Find where the given text appears and provide that cell's center as (X, Y) coordinate. 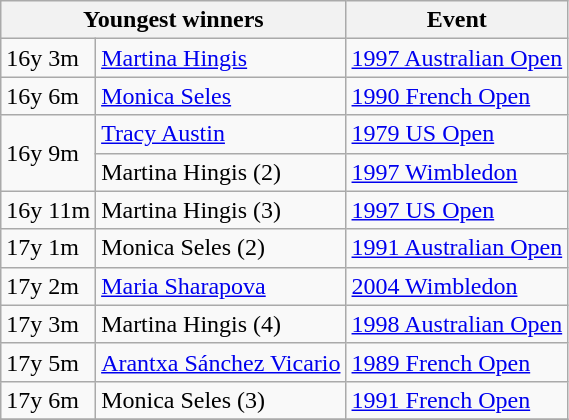
17y 1m (48, 248)
Monica Seles (2) (221, 248)
1998 Australian Open (457, 324)
17y 3m (48, 324)
Monica Seles (3) (221, 400)
Monica Seles (221, 96)
1989 French Open (457, 362)
17y 6m (48, 400)
Martina Hingis (3) (221, 210)
16y 6m (48, 96)
Maria Sharapova (221, 286)
2004 Wimbledon (457, 286)
1997 Wimbledon (457, 172)
Youngest winners (174, 20)
1997 Australian Open (457, 58)
Martina Hingis (221, 58)
17y 2m (48, 286)
16y 3m (48, 58)
1990 French Open (457, 96)
16y 11m (48, 210)
1991 Australian Open (457, 248)
Martina Hingis (4) (221, 324)
Tracy Austin (221, 134)
Arantxa Sánchez Vicario (221, 362)
1997 US Open (457, 210)
17y 5m (48, 362)
Event (457, 20)
1979 US Open (457, 134)
16y 9m (48, 153)
1991 French Open (457, 400)
Martina Hingis (2) (221, 172)
